Capture the cell that displays the provided text and extract its (x, y) central coordinate. 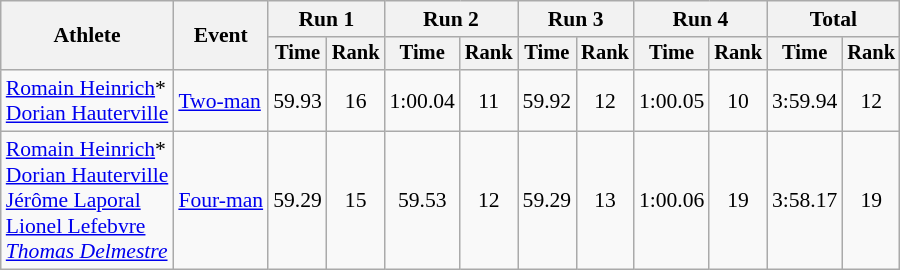
Run 4 (700, 19)
Run 2 (450, 19)
Four-man (220, 201)
Romain Heinrich*Dorian HautervilleJérôme LaporalLionel LefebvreThomas Delmestre (88, 201)
3:58.17 (804, 201)
1:00.04 (422, 100)
1:00.06 (672, 201)
Run 3 (576, 19)
15 (356, 201)
Total (834, 19)
Romain Heinrich*Dorian Hauterville (88, 100)
16 (356, 100)
Event (220, 36)
Run 1 (326, 19)
3:59.94 (804, 100)
59.93 (298, 100)
59.53 (422, 201)
10 (738, 100)
13 (605, 201)
59.92 (548, 100)
1:00.05 (672, 100)
Athlete (88, 36)
Two-man (220, 100)
11 (489, 100)
